Return (x, y) of the center of cell containing provided text 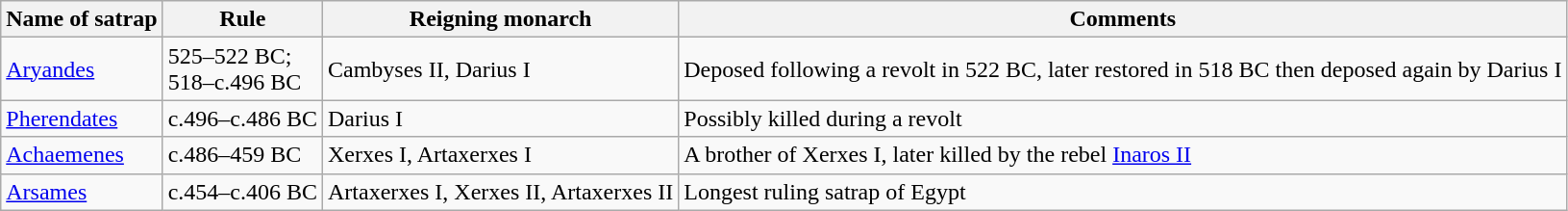
Darius I (501, 119)
Pherendates (82, 119)
Rule (242, 19)
Xerxes I, Artaxerxes I (501, 155)
Name of satrap (82, 19)
A brother of Xerxes I, later killed by the rebel Inaros II (1123, 155)
Longest ruling satrap of Egypt (1123, 192)
Reigning monarch (501, 19)
Cambyses II, Darius I (501, 69)
c.454–c.406 BC (242, 192)
Comments (1123, 19)
c.496–c.486 BC (242, 119)
525–522 BC;518–c.496 BC (242, 69)
c.486–459 BC (242, 155)
Artaxerxes I, Xerxes II, Artaxerxes II (501, 192)
Achaemenes (82, 155)
Aryandes (82, 69)
Arsames (82, 192)
Deposed following a revolt in 522 BC, later restored in 518 BC then deposed again by Darius I (1123, 69)
Possibly killed during a revolt (1123, 119)
